Output the (x, y) coordinate of the center of the cell containing the given text.  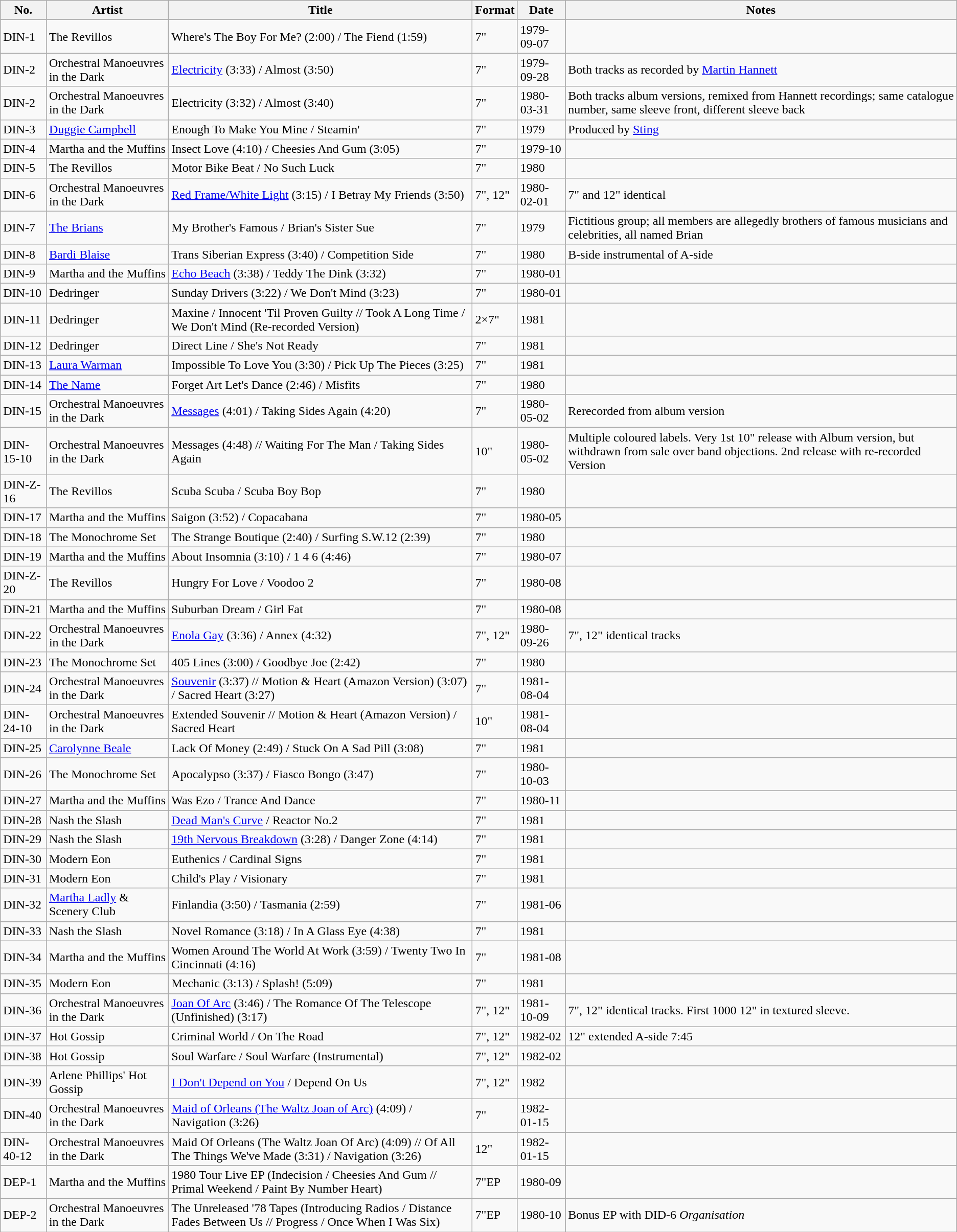
1979-09-07 (541, 37)
Lack Of Money (2:49) / Stuck On A Sad Pill (3:08) (321, 748)
DIN-27 (24, 801)
Insect Love (4:10) / Cheesies And Gum (3:05) (321, 149)
DIN-22 (24, 636)
DIN-7 (24, 228)
DIN-15-10 (24, 451)
DIN-32 (24, 904)
1981-06 (541, 904)
Direct Line / She's Not Ready (321, 346)
1980-10 (541, 1215)
My Brother's Famous / Brian's Sister Sue (321, 228)
DIN-1 (24, 37)
Produced by Sting (761, 129)
DIN-8 (24, 254)
1980-09 (541, 1182)
DIN-5 (24, 168)
The Brians (107, 228)
Enough To Make You Mine / Steamin' (321, 129)
DIN-3 (24, 129)
DIN-12 (24, 346)
DEP-2 (24, 1215)
DIN-28 (24, 820)
1981-10-09 (541, 1010)
I Don't Depend on You / Depend On Us (321, 1082)
DIN-18 (24, 537)
DIN-21 (24, 609)
Trans Siberian Express (3:40) / Competition Side (321, 254)
DIN-14 (24, 385)
Criminal World / On The Road (321, 1036)
Electricity (3:33) / Almost (3:50) (321, 69)
The Name (107, 385)
Dead Man's Curve / Reactor No.2 (321, 820)
7" and 12" identical (761, 194)
DEP-1 (24, 1182)
DIN-17 (24, 518)
DIN-37 (24, 1036)
Fictitious group; all members are allegedly brothers of famous musicians and celebrities, all named Brian (761, 228)
Women Around The World At Work (3:59) / Twenty Two In Cincinnati (4:16) (321, 958)
Martha Ladly & Scenery Club (107, 904)
Artist (107, 10)
Notes (761, 10)
Duggie Campbell (107, 129)
1980-07 (541, 556)
Joan Of Arc (3:46) / The Romance Of The Telescope (Unfinished) (3:17) (321, 1010)
DIN-40-12 (24, 1149)
Enola Gay (3:36) / Annex (4:32) (321, 636)
1980-11 (541, 801)
1979-09-28 (541, 69)
405 Lines (3:00) / Goodbye Joe (2:42) (321, 662)
B-side instrumental of A-side (761, 254)
Saigon (3:52) / Copacabana (321, 518)
Forget Art Let's Dance (2:46) / Misfits (321, 385)
DIN-38 (24, 1056)
Apocalypso (3:37) / Fiasco Bongo (3:47) (321, 775)
DIN-25 (24, 748)
1981-08 (541, 958)
DIN-33 (24, 931)
1982 (541, 1082)
DIN-24 (24, 688)
Suburban Dream / Girl Fat (321, 609)
Arlene Phillips' Hot Gossip (107, 1082)
DIN-13 (24, 365)
DIN-23 (24, 662)
Echo Beach (3:38) / Teddy The Dink (3:32) (321, 273)
Finlandia (3:50) / Tasmania (2:59) (321, 904)
Euthenics / Cardinal Signs (321, 859)
DIN-24-10 (24, 722)
Electricity (3:32) / Almost (3:40) (321, 103)
1979-10 (541, 149)
Sunday Drivers (3:22) / We Don't Mind (3:23) (321, 293)
Date (541, 10)
Maid of Orleans (The Waltz Joan of Arc) (4:09) / Navigation (3:26) (321, 1115)
DIN-35 (24, 984)
Red Frame/White Light (3:15) / I Betray My Friends (3:50) (321, 194)
Child's Play / Visionary (321, 878)
1980-05 (541, 518)
19th Nervous Breakdown (3:28) / Danger Zone (4:14) (321, 840)
Motor Bike Beat / No Such Luck (321, 168)
Both tracks as recorded by Martin Hannett (761, 69)
DIN-31 (24, 878)
Format (495, 10)
7", 12" identical tracks. First 1000 12" in textured sleeve. (761, 1010)
Messages (4:01) / Taking Sides Again (4:20) (321, 411)
Where's The Boy For Me? (2:00) / The Fiend (1:59) (321, 37)
DIN-19 (24, 556)
No. (24, 10)
Impossible To Love You (3:30) / Pick Up The Pieces (3:25) (321, 365)
12" extended A-side 7:45 (761, 1036)
About Insomnia (3:10) / 1 4 6 (4:46) (321, 556)
Rerecorded from album version (761, 411)
DIN-6 (24, 194)
Both tracks album versions, remixed from Hannett recordings; same catalogue number, same sleeve front, different sleeve back (761, 103)
DIN-30 (24, 859)
Carolynne Beale (107, 748)
7", 12" identical tracks (761, 636)
Mechanic (3:13) / Splash! (5:09) (321, 984)
DIN-15 (24, 411)
DIN-39 (24, 1082)
DIN-4 (24, 149)
DIN-36 (24, 1010)
1980-10-03 (541, 775)
DIN-40 (24, 1115)
Was Ezo / Trance And Dance (321, 801)
2×7" (495, 319)
DIN-Z-20 (24, 583)
Maxine / Innocent 'Til Proven Guilty // Took A Long Time / We Don't Mind (Re-recorded Version) (321, 319)
The Strange Boutique (2:40) / Surfing S.W.12 (2:39) (321, 537)
The Unreleased '78 Tapes (Introducing Radios / Distance Fades Between Us // Progress / Once When I Was Six) (321, 1215)
DIN-29 (24, 840)
Multiple coloured labels. Very 1st 10" release with Album version, but withdrawn from sale over band objections. 2nd release with re-recorded Version (761, 451)
DIN-26 (24, 775)
Hungry For Love / Voodoo 2 (321, 583)
Messages (4:48) // Waiting For The Man / Taking Sides Again (321, 451)
Bonus EP with DID-6 Organisation (761, 1215)
Soul Warfare / Soul Warfare (Instrumental) (321, 1056)
Laura Warman (107, 365)
DIN-11 (24, 319)
Bardi Blaise (107, 254)
Title (321, 10)
1980-02-01 (541, 194)
Novel Romance (3:18) / In A Glass Eye (4:38) (321, 931)
Scuba Scuba / Scuba Boy Bop (321, 492)
1980-03-31 (541, 103)
Souvenir (3:37) // Motion & Heart (Amazon Version) (3:07) / Sacred Heart (3:27) (321, 688)
1980 Tour Live EP (Indecision / Cheesies And Gum // Primal Weekend / Paint By Number Heart) (321, 1182)
DIN-Z-16 (24, 492)
1980-09-26 (541, 636)
DIN-34 (24, 958)
DIN-10 (24, 293)
12" (495, 1149)
Maid Of Orleans (The Waltz Joan Of Arc) (4:09) // Of All The Things We've Made (3:31) / Navigation (3:26) (321, 1149)
Extended Souvenir // Motion & Heart (Amazon Version) / Sacred Heart (321, 722)
DIN-9 (24, 273)
